Scan for the cell matching the given text and deliver its [x, y] coordinate at center. 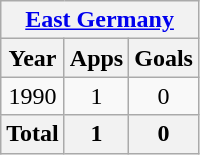
Year [33, 58]
Total [33, 134]
Apps [96, 58]
1990 [33, 96]
East Germany [100, 20]
Goals [164, 58]
